Extract the [x, y] coordinate from the center of the cell holding the provided text.  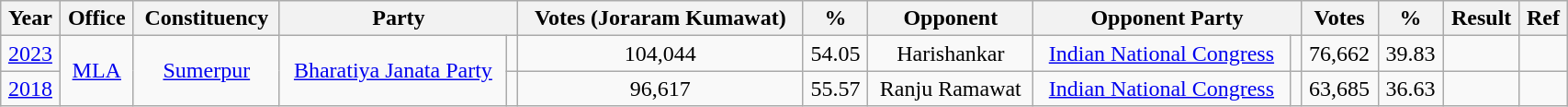
Result [1481, 18]
Opponent [951, 18]
MLA [96, 71]
Votes (Joraram Kumawat) [660, 18]
54.05 [836, 53]
Party [399, 18]
39.83 [1411, 53]
Votes [1339, 18]
Ref [1543, 18]
Office [96, 18]
76,662 [1339, 53]
104,044 [660, 53]
Sumerpur [206, 71]
63,685 [1339, 89]
Opponent Party [1167, 18]
96,617 [660, 89]
Ranju Ramawat [951, 89]
36.63 [1411, 89]
55.57 [836, 89]
2023 [30, 53]
Year [30, 18]
Constituency [206, 18]
Harishankar [951, 53]
Bharatiya Janata Party [393, 71]
2018 [30, 89]
